Detect which cell encompasses the target text, then output its (X, Y) center coordinate. 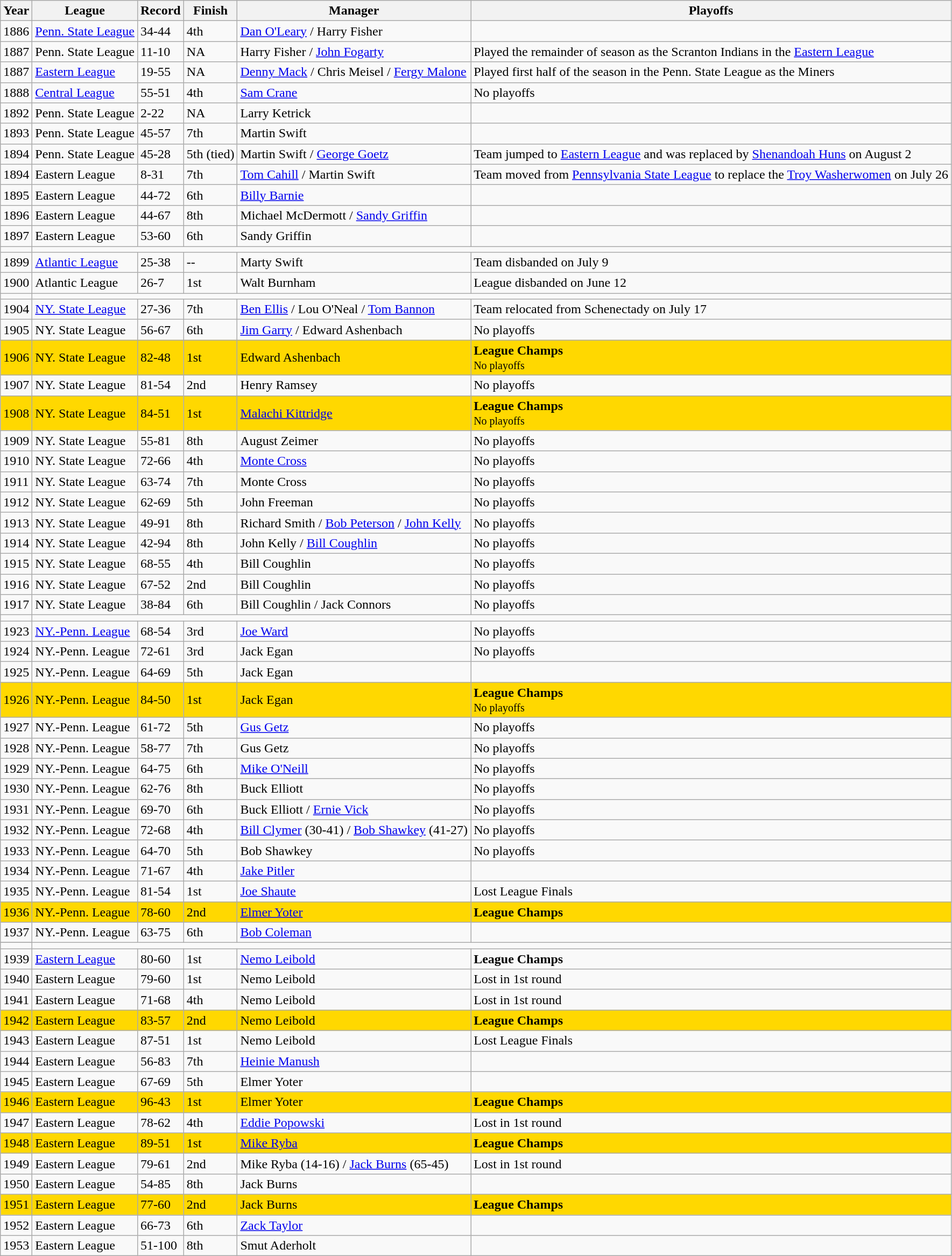
Year (16, 11)
54-85 (160, 1184)
Team relocated from Schenectady on July 17 (711, 309)
Played the remainder of season as the Scranton Indians in the Eastern League (711, 52)
89-51 (160, 1143)
45-28 (160, 154)
John Kelly / Bill Coughlin (354, 543)
1935 (16, 891)
8-31 (160, 174)
League disbanded on June 12 (711, 283)
Bill Clymer (30-41) / Bob Shawkey (41-27) (354, 830)
Joe Shaute (354, 891)
Sandy Griffin (354, 236)
34-44 (160, 31)
1933 (16, 850)
1930 (16, 789)
Played first half of the season in the Penn. State League as the Miners (711, 72)
1915 (16, 563)
Michael McDermott / Sandy Griffin (354, 215)
1904 (16, 309)
1936 (16, 912)
62-76 (160, 789)
1923 (16, 631)
Ben Ellis / Lou O'Neal / Tom Bannon (354, 309)
Buck Elliott (354, 789)
Zack Taylor (354, 1225)
1916 (16, 584)
78-62 (160, 1123)
1953 (16, 1246)
Richard Smith / Bob Peterson / John Kelly (354, 523)
1939 (16, 959)
1924 (16, 652)
Billy Barnie (354, 195)
72-66 (160, 461)
1897 (16, 236)
Martin Swift / George Goetz (354, 154)
1912 (16, 502)
Malachi Kittridge (354, 413)
58-77 (160, 748)
84-51 (160, 413)
Record (160, 11)
71-68 (160, 1000)
Bob Shawkey (354, 850)
61-72 (160, 728)
1914 (16, 543)
Team moved from Pennsylvania State League to replace the Troy Washerwomen on July 26 (711, 174)
1911 (16, 482)
68-55 (160, 563)
Mike Ryba (14-16) / Jack Burns (65-45) (354, 1163)
1896 (16, 215)
League (85, 11)
Team jumped to Eastern League and was replaced by Shenandoah Huns on August 2 (711, 154)
1945 (16, 1082)
Dan O'Leary / Harry Fisher (354, 31)
69-70 (160, 809)
1928 (16, 748)
Bob Coleman (354, 933)
71-67 (160, 871)
1900 (16, 283)
Edward Ashenbach (354, 357)
1929 (16, 768)
63-75 (160, 933)
87-51 (160, 1041)
79-61 (160, 1163)
Jake Pitler (354, 871)
53-60 (160, 236)
Sam Crane (354, 93)
Martin Swift (354, 133)
64-70 (160, 850)
1948 (16, 1143)
Bill Coughlin / Jack Connors (354, 605)
Harry Fisher / John Fogarty (354, 52)
1952 (16, 1225)
-- (210, 263)
Manager (354, 11)
1917 (16, 605)
1907 (16, 385)
1899 (16, 263)
Heinie Manush (354, 1061)
1913 (16, 523)
62-69 (160, 502)
5th (tied) (210, 154)
John Freeman (354, 502)
Mike O'Neill (354, 768)
1886 (16, 31)
1941 (16, 1000)
38-84 (160, 605)
55-51 (160, 93)
1909 (16, 441)
1932 (16, 830)
2-22 (160, 113)
1949 (16, 1163)
1906 (16, 357)
1946 (16, 1102)
1926 (16, 700)
19-55 (160, 72)
1893 (16, 133)
79-60 (160, 979)
66-73 (160, 1225)
49-91 (160, 523)
44-72 (160, 195)
77-60 (160, 1204)
1931 (16, 809)
Eddie Popowski (354, 1123)
72-68 (160, 830)
72-61 (160, 652)
67-52 (160, 584)
1934 (16, 871)
56-67 (160, 330)
1942 (16, 1020)
1910 (16, 461)
96-43 (160, 1102)
1888 (16, 93)
45-57 (160, 133)
Mike Ryba (354, 1143)
1905 (16, 330)
64-69 (160, 672)
25-38 (160, 263)
26-7 (160, 283)
Joe Ward (354, 631)
Jim Garry / Edward Ashenbach (354, 330)
1925 (16, 672)
1951 (16, 1204)
Tom Cahill / Martin Swift (354, 174)
1940 (16, 979)
1947 (16, 1123)
Henry Ramsey (354, 385)
64-75 (160, 768)
Playoffs (711, 11)
1895 (16, 195)
1892 (16, 113)
Denny Mack / Chris Meisel / Fergy Malone (354, 72)
63-74 (160, 482)
1937 (16, 933)
1944 (16, 1061)
82-48 (160, 357)
67-69 (160, 1082)
78-60 (160, 912)
August Zeimer (354, 441)
51-100 (160, 1246)
68-54 (160, 631)
83-57 (160, 1020)
Buck Elliott / Ernie Vick (354, 809)
42-94 (160, 543)
1908 (16, 413)
Walt Burnham (354, 283)
84-50 (160, 700)
44-67 (160, 215)
Smut Aderholt (354, 1246)
1943 (16, 1041)
56-83 (160, 1061)
1927 (16, 728)
Finish (210, 11)
27-36 (160, 309)
55-81 (160, 441)
Team disbanded on July 9 (711, 263)
1950 (16, 1184)
Central League (85, 93)
11-10 (160, 52)
Marty Swift (354, 263)
80-60 (160, 959)
Larry Ketrick (354, 113)
